For the text-containing cell, return its midpoint in (X, Y) coordinate format. 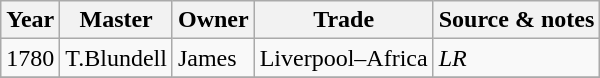
James (213, 58)
T.Blundell (116, 58)
Year (30, 20)
LR (516, 58)
Trade (344, 20)
Liverpool–Africa (344, 58)
Owner (213, 20)
Master (116, 20)
Source & notes (516, 20)
1780 (30, 58)
